Locate the cell with the specified text and output its (x, y) center coordinate. 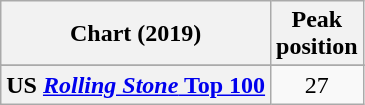
27 (317, 85)
Peakposition (317, 34)
US Rolling Stone Top 100 (136, 85)
Chart (2019) (136, 34)
